Locate the cell with the specified text and output its (x, y) center coordinate. 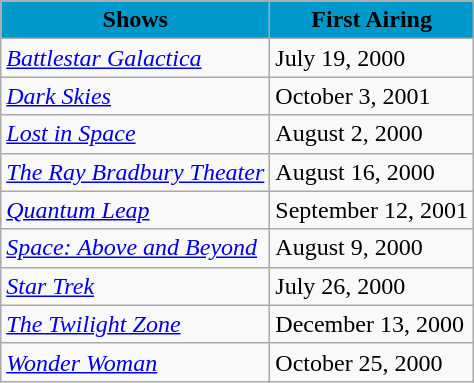
Battlestar Galactica (136, 58)
Wonder Woman (136, 362)
July 19, 2000 (372, 58)
August 2, 2000 (372, 134)
August 9, 2000 (372, 248)
Shows (136, 20)
Star Trek (136, 286)
Space: Above and Beyond (136, 248)
Lost in Space (136, 134)
The Twilight Zone (136, 324)
October 25, 2000 (372, 362)
October 3, 2001 (372, 96)
August 16, 2000 (372, 172)
July 26, 2000 (372, 286)
Dark Skies (136, 96)
December 13, 2000 (372, 324)
First Airing (372, 20)
September 12, 2001 (372, 210)
Quantum Leap (136, 210)
The Ray Bradbury Theater (136, 172)
